For the text-containing cell, return its midpoint in [X, Y] coordinate format. 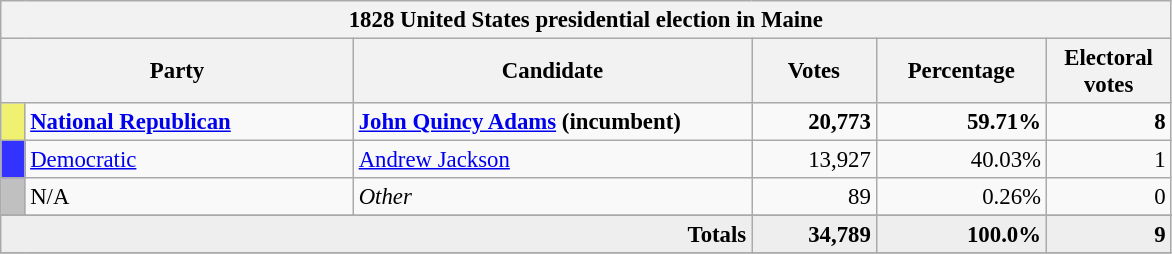
1828 United States presidential election in Maine [586, 20]
34,789 [814, 235]
13,927 [814, 160]
40.03% [961, 160]
National Republican [189, 122]
100.0% [961, 235]
0 [1108, 197]
Candidate [552, 72]
9 [1108, 235]
Percentage [961, 72]
8 [1108, 122]
1 [1108, 160]
0.26% [961, 197]
Totals [376, 235]
Electoral votes [1108, 72]
20,773 [814, 122]
Andrew Jackson [552, 160]
59.71% [961, 122]
Other [552, 197]
John Quincy Adams (incumbent) [552, 122]
89 [814, 197]
Democratic [189, 160]
Party [178, 72]
Votes [814, 72]
N/A [189, 197]
